Output the [x, y] coordinate of the center of the cell containing the given text.  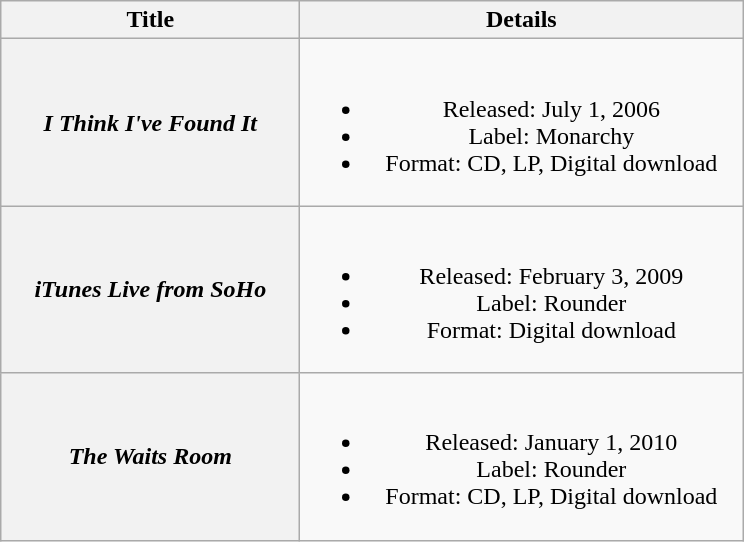
Released: January 1, 2010Label: RounderFormat: CD, LP, Digital download [522, 456]
I Think I've Found It [150, 122]
Title [150, 20]
The Waits Room [150, 456]
iTunes Live from SoHo [150, 290]
Details [522, 20]
Released: February 3, 2009Label: RounderFormat: Digital download [522, 290]
Released: July 1, 2006Label: MonarchyFormat: CD, LP, Digital download [522, 122]
